Return the [x, y] coordinate for the center point of the cell that contains the specified text.  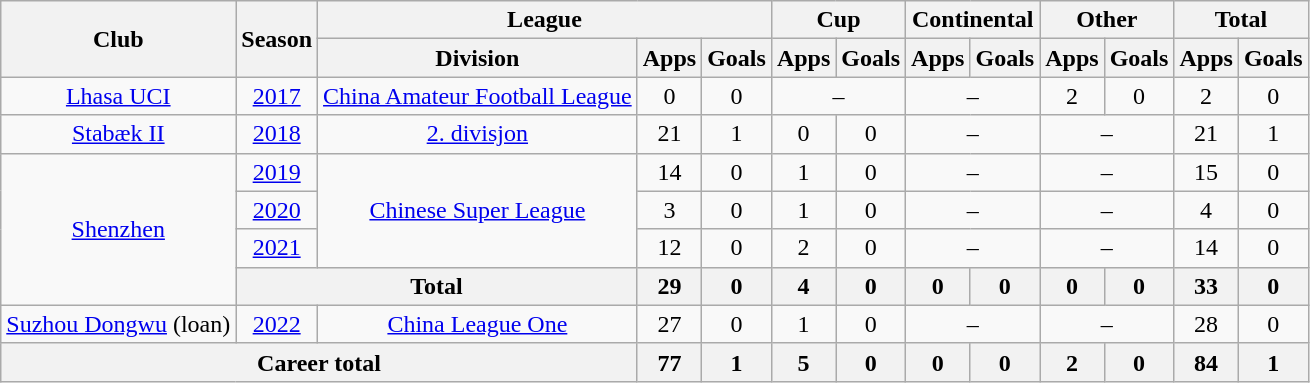
5 [803, 362]
Other [1107, 20]
12 [669, 248]
2017 [277, 96]
Chinese Super League [478, 210]
China League One [478, 324]
27 [669, 324]
Stabæk II [118, 134]
33 [1206, 286]
29 [669, 286]
2021 [277, 248]
Season [277, 39]
28 [1206, 324]
China Amateur Football League [478, 96]
Division [478, 58]
League [545, 20]
Lhasa UCI [118, 96]
2. divisjon [478, 134]
3 [669, 210]
77 [669, 362]
Continental [973, 20]
15 [1206, 172]
2022 [277, 324]
2020 [277, 210]
Career total [319, 362]
Cup [838, 20]
84 [1206, 362]
Shenzhen [118, 229]
Suzhou Dongwu (loan) [118, 324]
2018 [277, 134]
2019 [277, 172]
Club [118, 39]
